Capture the cell that displays the provided text and extract its (x, y) central coordinate. 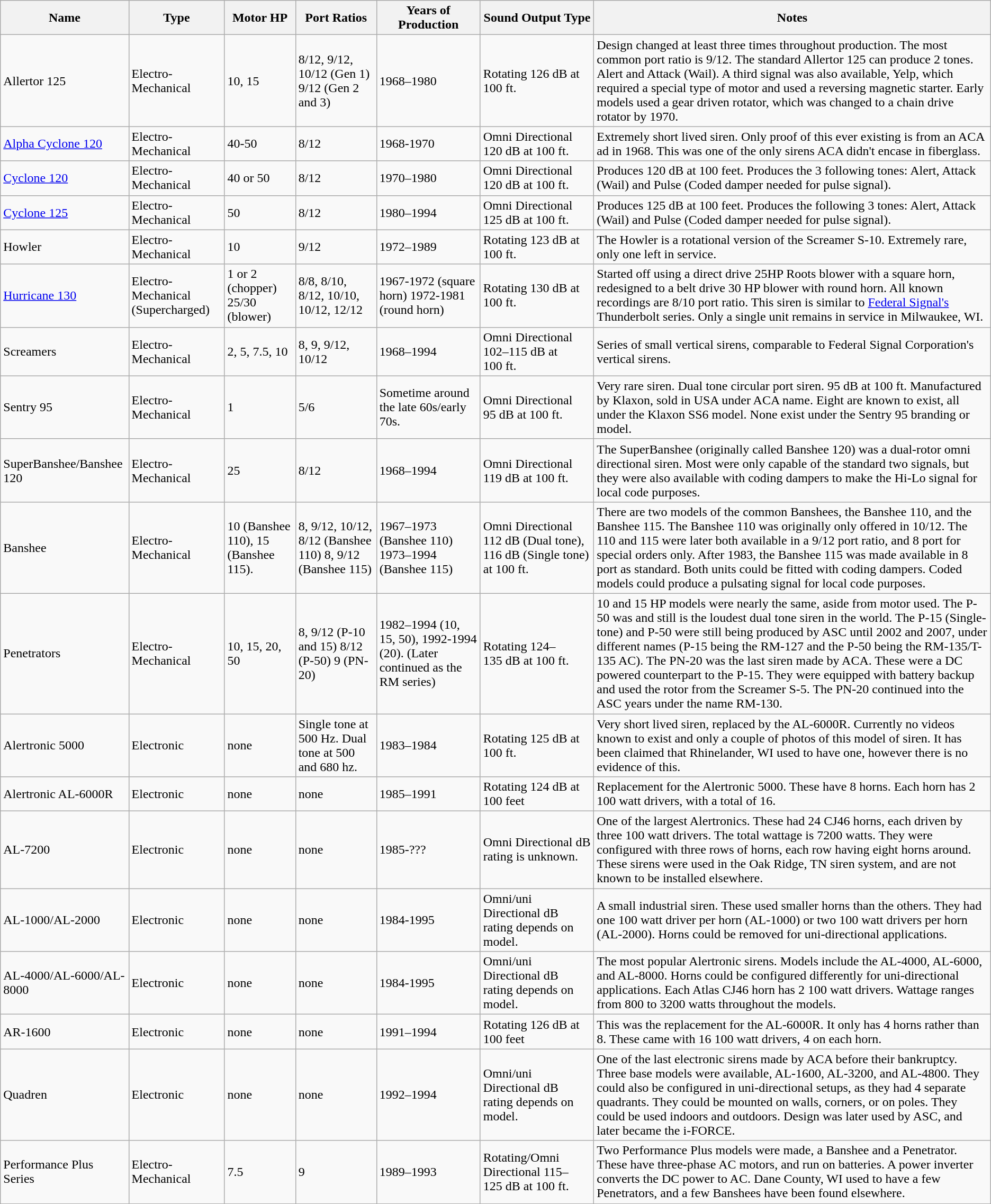
Produces 120 dB at 100 feet. Produces the 3 following tones: Alert, Attack (Wail) and Pulse (Coded damper needed for pulse signal). (792, 178)
Rotating 130 dB at 100 ft. (537, 295)
Sometime around the late 60s/early 70s. (428, 408)
Omni Directional 102–115 dB at 100 ft. (537, 351)
Allertor 125 (65, 80)
Single tone at 500 Hz. Dual tone at 500 and 680 hz. (336, 745)
Alertronic AL-6000R (65, 794)
Rotating 124–135 dB at 100 ft. (537, 653)
Port Ratios (336, 18)
8, 9/12 (P-10 and 15) 8/12 (P-50) 9 (PN-20) (336, 653)
The Howler is a rotational version of the Screamer S-10. Extremely rare, only one left in service. (792, 247)
9 (336, 1172)
1992–1994 (428, 1094)
Rotating 123 dB at 100 ft. (537, 247)
Sentry 95 (65, 408)
10 (Banshee 110), 15 (Banshee 115). (260, 547)
1967–1973 (Banshee 110) 1973–1994 (Banshee 115) (428, 547)
Series of small vertical sirens, comparable to Federal Signal Corporation's vertical sirens. (792, 351)
50 (260, 213)
AR-1600 (65, 1032)
Alpha Cyclone 120 (65, 144)
1968-1970 (428, 144)
Produces 125 dB at 100 feet. Produces the following 3 tones: Alert, Attack (Wail) and Pulse (Coded damper needed for pulse signal). (792, 213)
25 (260, 470)
Performance Plus Series (65, 1172)
1 (260, 408)
7.5 (260, 1172)
40 or 50 (260, 178)
8, 9/12, 10/12, 8/12 (Banshee 110) 8, 9/12 (Banshee 115) (336, 547)
Howler (65, 247)
10, 15, 20, 50 (260, 653)
2, 5, 7.5, 10 (260, 351)
Alertronic 5000 (65, 745)
1982–1994 (10, 15, 50), 1992-1994 (20). (Later continued as the RM series) (428, 653)
AL-4000/AL-6000/AL-8000 (65, 983)
Hurricane 130 (65, 295)
AL-7200 (65, 850)
Omni Directional dB rating is unknown. (537, 850)
8/8, 8/10, 8/12, 10/10, 10/12, 12/12 (336, 295)
1985–1991 (428, 794)
1985-??? (428, 850)
8, 9, 9/12, 10/12 (336, 351)
Cyclone 120 (65, 178)
SuperBanshee/Banshee 120 (65, 470)
9/12 (336, 247)
Omni Directional 119 dB at 100 ft. (537, 470)
1970–1980 (428, 178)
Banshee (65, 547)
Type (177, 18)
Name (65, 18)
40-50 (260, 144)
1980–1994 (428, 213)
10 (260, 247)
This was the replacement for the AL-6000R. It only has 4 horns rather than 8. These came with 16 100 watt drivers, 4 on each horn. (792, 1032)
Omni Directional 95 dB at 100 ft. (537, 408)
8/12, 9/12, 10/12 (Gen 1)9/12 (Gen 2 and 3) (336, 80)
Motor HP (260, 18)
Rotating 124 dB at 100 feet (537, 794)
Electro-Mechanical (Supercharged) (177, 295)
1967-1972 (square horn) 1972-1981 (round horn) (428, 295)
Replacement for the Alertronic 5000. These have 8 horns. Each horn has 2 100 watt drivers, with a total of 16. (792, 794)
Omni Directional 112 dB (Dual tone), 116 dB (Single tone) at 100 ft. (537, 547)
Rotating 126 dB at 100 ft. (537, 80)
10, 15 (260, 80)
1989–1993 (428, 1172)
Sound Output Type (537, 18)
Notes (792, 18)
Rotating 126 dB at 100 feet (537, 1032)
1983–1984 (428, 745)
1991–1994 (428, 1032)
1972–1989 (428, 247)
Omni Directional 125 dB at 100 ft. (537, 213)
AL-1000/AL-2000 (65, 920)
Screamers (65, 351)
Quadren (65, 1094)
Rotating 125 dB at 100 ft. (537, 745)
5/6 (336, 408)
Rotating/Omni Directional 115–125 dB at 100 ft. (537, 1172)
Cyclone 125 (65, 213)
Years of Production (428, 18)
1968–1980 (428, 80)
Penetrators (65, 653)
1 or 2 (chopper) 25/30 (blower) (260, 295)
